From the cell containing the given text, extract its center point as (X, Y) coordinate. 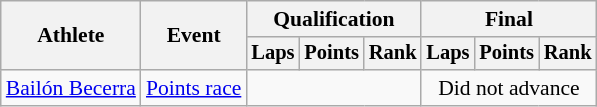
Did not advance (508, 88)
Final (508, 19)
Event (194, 36)
Points race (194, 88)
Bailón Becerra (71, 88)
Qualification (334, 19)
Athlete (71, 36)
